Capture the cell that displays the provided text and extract its [x, y] central coordinate. 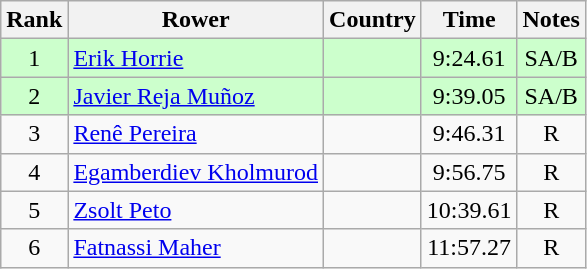
3 [34, 134]
Egamberdiev Kholmurod [196, 172]
Rower [196, 20]
9:56.75 [469, 172]
9:24.61 [469, 58]
Zsolt Peto [196, 210]
Country [373, 20]
Erik Horrie [196, 58]
Rank [34, 20]
5 [34, 210]
1 [34, 58]
11:57.27 [469, 248]
4 [34, 172]
9:46.31 [469, 134]
Renê Pereira [196, 134]
Notes [551, 20]
10:39.61 [469, 210]
Javier Reja Muñoz [196, 96]
6 [34, 248]
9:39.05 [469, 96]
2 [34, 96]
Fatnassi Maher [196, 248]
Time [469, 20]
